Return the [X, Y] coordinate for the center point of the cell that contains the specified text.  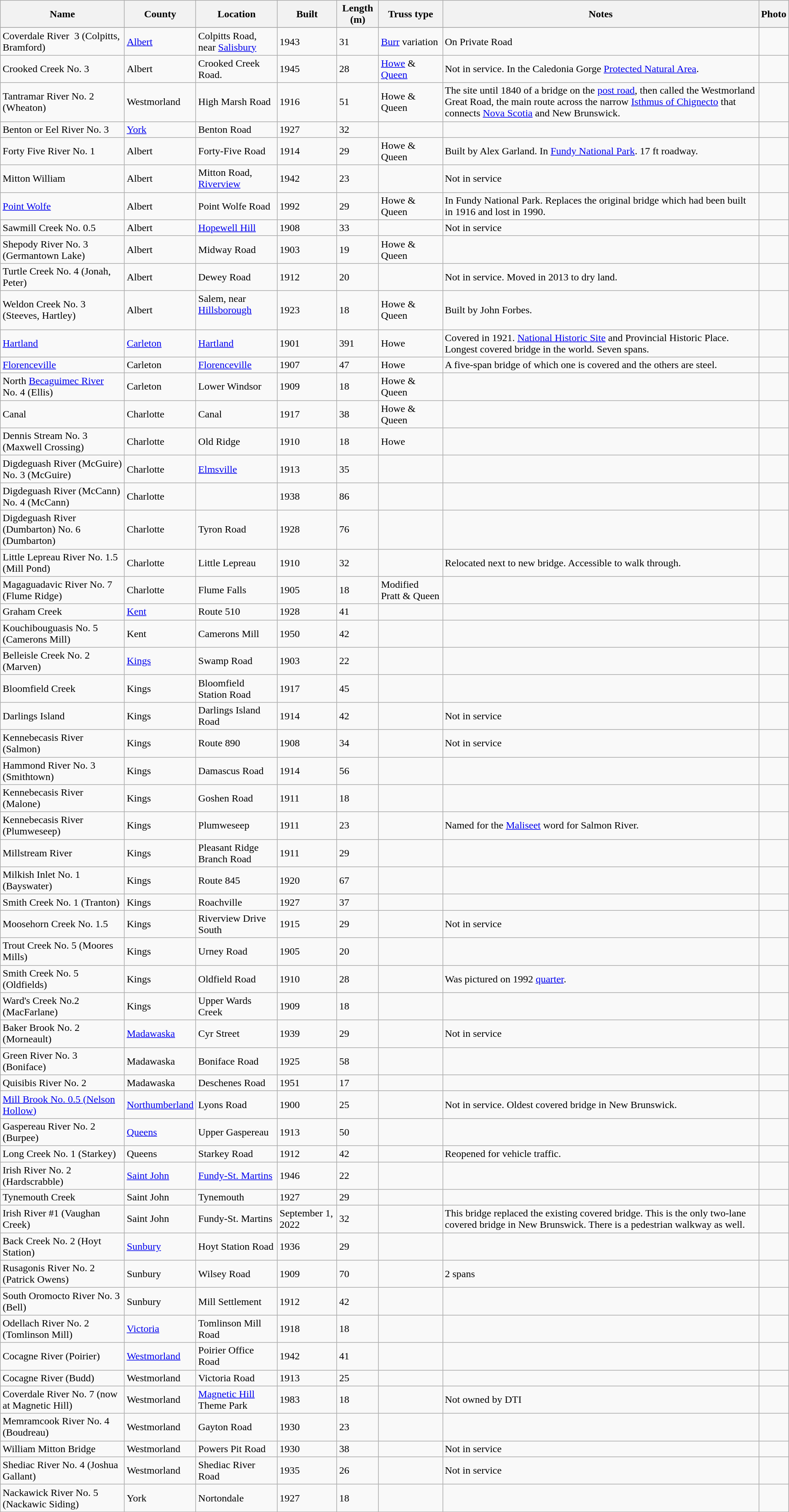
45 [357, 688]
Kennebecasis River (Malone) [62, 799]
Powers Pit Road [237, 1449]
Cocagne River (Budd) [62, 1378]
Mitton William [62, 179]
1920 [307, 880]
Cocagne River (Poirier) [62, 1356]
Salem, near Hillsborough [237, 310]
37 [357, 902]
Hammond River No. 3 (Smithtown) [62, 771]
67 [357, 880]
Gaspereau River No. 2 (Burpee) [62, 1132]
1992 [307, 206]
Tyron Road [237, 530]
North Becaguimec River No. 4 (Ellis) [62, 387]
1916 [307, 102]
Tynemouth [237, 1197]
Mill Settlement [237, 1301]
1939 [307, 1034]
Forty-Five Road [237, 151]
Cyr Street [237, 1034]
Crooked Creek No. 3 [62, 69]
1946 [307, 1176]
Tynemouth Creek [62, 1197]
Sawmill Creek No. 0.5 [62, 228]
Forty Five River No. 1 [62, 151]
Digdeguash River (Dumbarton) No. 6 (Dumbarton) [62, 530]
Green River No. 3 (Boniface) [62, 1061]
Route 890 [237, 743]
Built by John Forbes. [601, 310]
Long Creek No. 1 (Starkey) [62, 1154]
Lower Windsor [237, 387]
Weldon Creek No. 3 (Steeves, Hartley) [62, 310]
1915 [307, 924]
Deschenes Road [237, 1083]
Was pictured on 1992 quarter. [601, 979]
31 [357, 41]
Damascus Road [237, 771]
Dewey Road [237, 277]
Plumweseep [237, 826]
Notes [601, 14]
1918 [307, 1329]
Point Wolfe Road [237, 206]
76 [357, 530]
Route 845 [237, 880]
Modified Pratt & Queen [411, 590]
A five-span bridge of which one is covered and the others are steel. [601, 365]
Baker Brook No. 2 (Morneault) [62, 1034]
Location [237, 14]
Old Ridge [237, 442]
Named for the Maliseet word for Salmon River. [601, 826]
Goshen Road [237, 799]
Rusagonis River No. 2 (Patrick Owens) [62, 1274]
2 spans [601, 1274]
47 [357, 365]
1943 [307, 41]
South Oromocto River No. 3 (Bell) [62, 1301]
Truss type [411, 14]
Pleasant Ridge Branch Road [237, 853]
Midway Road [237, 250]
Kouchibouguasis No. 5 (Camerons Mill) [62, 633]
This bridge replaced the existing covered bridge. This is the only two-lane covered bridge in New Brunswick. There is a pedestrian walkway as well. [601, 1219]
Reopened for vehicle traffic. [601, 1154]
Irish River No. 2 (Hardscrabble) [62, 1176]
50 [357, 1132]
Kennebecasis River (Salmon) [62, 743]
Magaguadavic River No. 7 (Flume Ridge) [62, 590]
Tantramar River No. 2 (Wheaton) [62, 102]
September 1, 2022 [307, 1219]
1938 [307, 497]
Not owned by DTI [601, 1400]
Graham Creek [62, 612]
1951 [307, 1083]
391 [357, 343]
Smith Creek No. 5 (Oldfields) [62, 979]
Built [307, 14]
In Fundy National Park. Replaces the original bridge which had been built in 1916 and lost in 1990. [601, 206]
Moosehorn Creek No. 1.5 [62, 924]
70 [357, 1274]
86 [357, 497]
Turtle Creek No. 4 (Jonah, Peter) [62, 277]
County [160, 14]
Digdeguash River (McCann) No. 4 (McCann) [62, 497]
High Marsh Road [237, 102]
Length (m) [357, 14]
Coverdale River No. 7 (now at Magnetic Hill) [62, 1400]
Kennebecasis River (Plumweseep) [62, 826]
56 [357, 771]
Flume Falls [237, 590]
51 [357, 102]
Starkey Road [237, 1154]
Poirier Office Road [237, 1356]
Hopewell Hill [237, 228]
Photo [774, 14]
35 [357, 469]
Bloomfield Creek [62, 688]
Darlings Island Road [237, 716]
Swamp Road [237, 661]
Darlings Island [62, 716]
Hoyt Station Road [237, 1246]
Milkish Inlet No. 1 (Bayswater) [62, 880]
1936 [307, 1246]
Magnetic Hill Theme Park [237, 1400]
Quisibis River No. 2 [62, 1083]
Dennis Stream No. 3 (Maxwell Crossing) [62, 442]
Victoria [160, 1329]
26 [357, 1471]
Memramcook River No. 4 (Boudreau) [62, 1427]
Upper Wards Creek [237, 1006]
Lyons Road [237, 1105]
Little Lepreau [237, 562]
1925 [307, 1061]
Point Wolfe [62, 206]
34 [357, 743]
William Mitton Bridge [62, 1449]
Northumberland [160, 1105]
58 [357, 1061]
Wilsey Road [237, 1274]
Tomlinson Mill Road [237, 1329]
1935 [307, 1471]
Camerons Mill [237, 633]
Built by Alex Garland. In Fundy National Park. 17 ft roadway. [601, 151]
Riverview Drive South [237, 924]
1983 [307, 1400]
Ward's Creek No.2 (MacFarlane) [62, 1006]
19 [357, 250]
Odellach River No. 2 (Tomlinson Mill) [62, 1329]
Crooked Creek Road. [237, 69]
Relocated next to new bridge. Accessible to walk through. [601, 562]
Digdeguash River (McGuire) No. 3 (McGuire) [62, 469]
Benton Road [237, 129]
Not in service. Moved in 2013 to dry land. [601, 277]
Boniface Road [237, 1061]
Upper Gaspereau [237, 1132]
Oldfield Road [237, 979]
Little Lepreau River No. 1.5 (Mill Pond) [62, 562]
Benton or Eel River No. 3 [62, 129]
Bloomfield Station Road [237, 688]
Urney Road [237, 951]
On Private Road [601, 41]
Elmsville [237, 469]
Route 510 [237, 612]
Smith Creek No. 1 (Tranton) [62, 902]
Belleisle Creek No. 2 (Marven) [62, 661]
Nackawick River No. 5 (Nackawic Siding) [62, 1498]
Shediac River No. 4 (Joshua Gallant) [62, 1471]
Shediac River Road [237, 1471]
Coverdale River 3 (Colpitts, Bramford) [62, 41]
Gayton Road [237, 1427]
Mitton Road, Riverview [237, 179]
Victoria Road [237, 1378]
Covered in 1921. National Historic Site and Provincial Historic Place. Longest covered bridge in the world. Seven spans. [601, 343]
Trout Creek No. 5 (Moores Mills) [62, 951]
Roachville [237, 902]
Not in service. In the Caledonia Gorge Protected Natural Area. [601, 69]
1923 [307, 310]
1945 [307, 69]
1900 [307, 1105]
1901 [307, 343]
Mill Brook No. 0.5 (Nelson Hollow) [62, 1105]
Nortondale [237, 1498]
1950 [307, 633]
Back Creek No. 2 (Hoyt Station) [62, 1246]
1907 [307, 365]
Irish River #1 (Vaughan Creek) [62, 1219]
Colpitts Road, near Salisbury [237, 41]
Burr variation [411, 41]
17 [357, 1083]
Name [62, 14]
Shepody River No. 3 (Germantown Lake) [62, 250]
33 [357, 228]
Not in service. Oldest covered bridge in New Brunswick. [601, 1105]
Millstream River [62, 853]
